Scan for the cell matching the given text and deliver its [X, Y] coordinate at center. 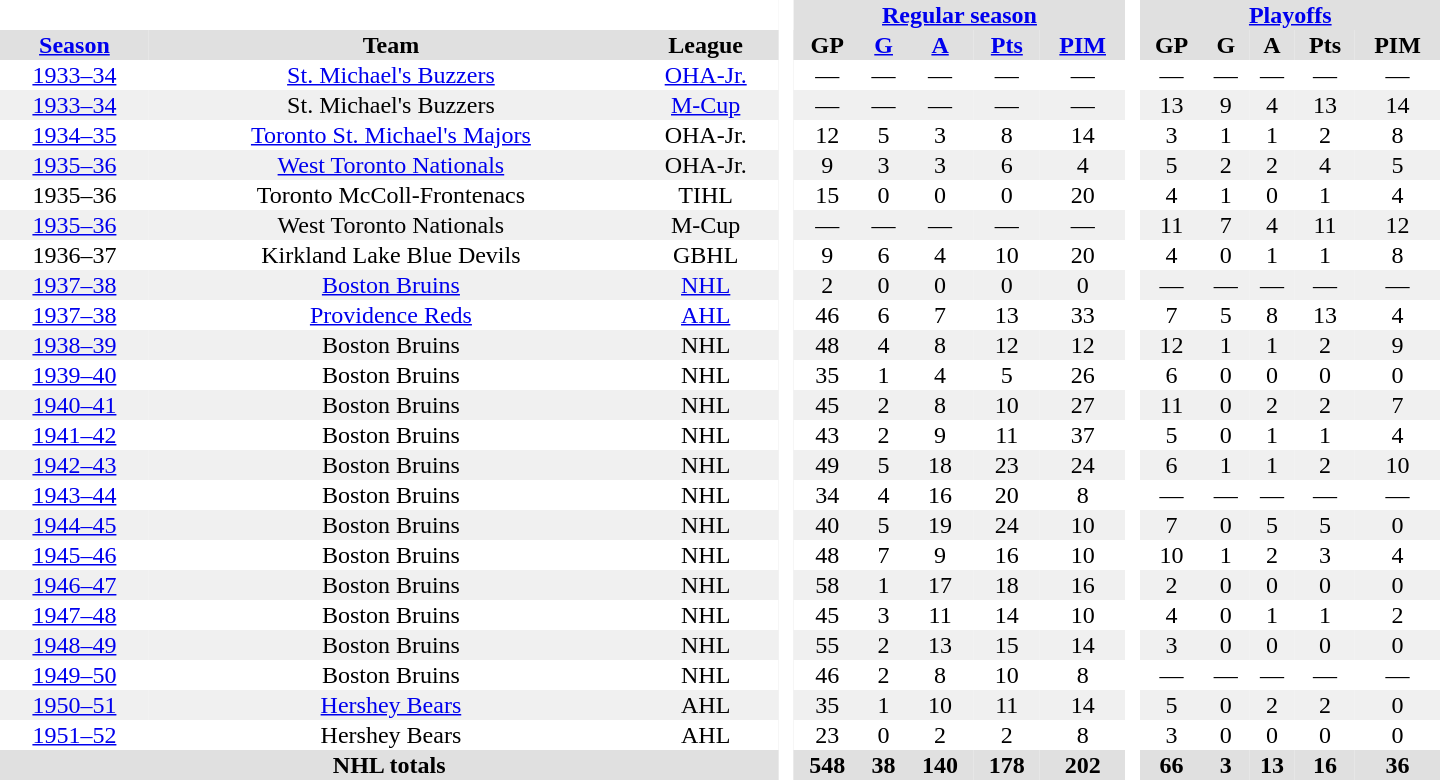
1936–37 [74, 255]
55 [828, 645]
1945–46 [74, 555]
1943–44 [74, 495]
1934–35 [74, 135]
Toronto McColl-Frontenacs [391, 195]
17 [940, 585]
27 [1082, 405]
Kirkland Lake Blue Devils [391, 255]
1941–42 [74, 435]
19 [940, 525]
Team [391, 45]
1939–40 [74, 375]
GBHL [706, 255]
1949–50 [74, 675]
43 [828, 435]
1940–41 [74, 405]
1942–43 [74, 465]
33 [1082, 315]
36 [1398, 765]
Season [74, 45]
1950–51 [74, 705]
202 [1082, 765]
40 [828, 525]
Regular season [960, 15]
140 [940, 765]
1944–45 [74, 525]
49 [828, 465]
38 [884, 765]
League [706, 45]
37 [1082, 435]
NHL totals [389, 765]
1951–52 [74, 735]
1948–49 [74, 645]
Providence Reds [391, 315]
178 [1006, 765]
26 [1082, 375]
TIHL [706, 195]
Playoffs [1290, 15]
66 [1172, 765]
1947–48 [74, 615]
58 [828, 585]
1946–47 [74, 585]
548 [828, 765]
Toronto St. Michael's Majors [391, 135]
34 [828, 495]
1938–39 [74, 345]
